Return the [X, Y] coordinate for the center point of the cell that contains the specified text.  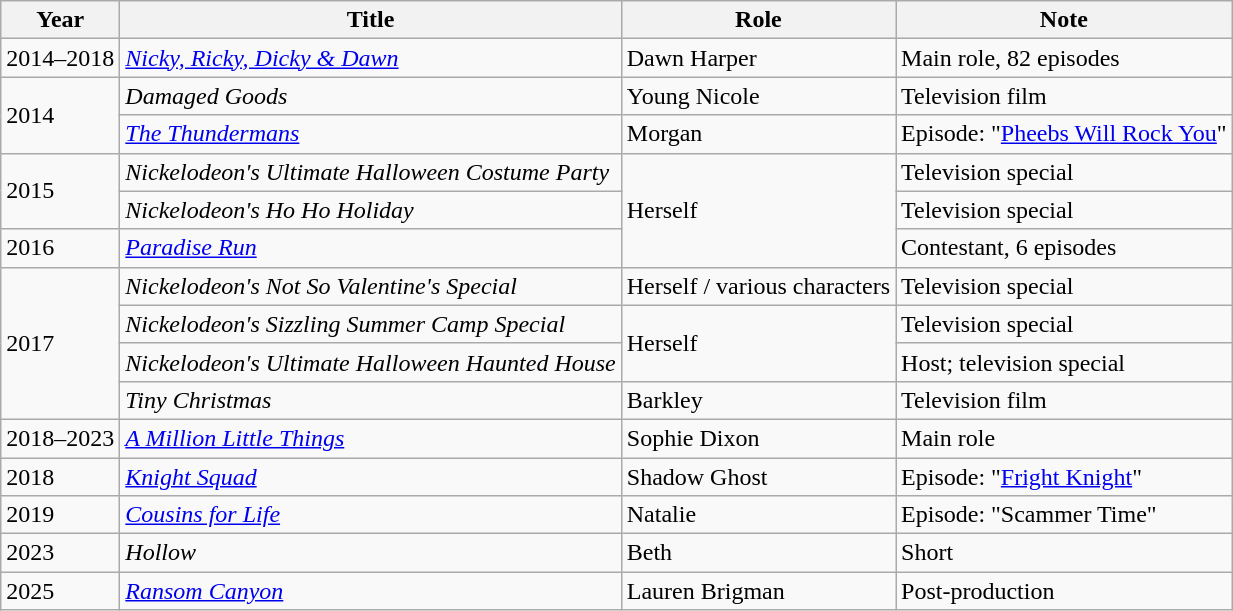
Note [1064, 20]
Tiny Christmas [370, 400]
The Thundermans [370, 134]
Nickelodeon's Not So Valentine's Special [370, 286]
Episode: "Fright Knight" [1064, 477]
Title [370, 20]
Nicky, Ricky, Dicky & Dawn [370, 58]
Episode: "Pheebs Will Rock You" [1064, 134]
Hollow [370, 553]
Sophie Dixon [758, 438]
Nickelodeon's Ultimate Halloween Costume Party [370, 172]
2017 [60, 343]
2019 [60, 515]
Short [1064, 553]
Contestant, 6 episodes [1064, 248]
2016 [60, 248]
Damaged Goods [370, 96]
Knight Squad [370, 477]
2018 [60, 477]
2014 [60, 115]
Main role, 82 episodes [1064, 58]
Paradise Run [370, 248]
Post-production [1064, 591]
Lauren Brigman [758, 591]
Dawn Harper [758, 58]
Nickelodeon's Sizzling Summer Camp Special [370, 324]
2018–2023 [60, 438]
Episode: "Scammer Time" [1064, 515]
Ransom Canyon [370, 591]
Nickelodeon's Ultimate Halloween Haunted House [370, 362]
Beth [758, 553]
2025 [60, 591]
Herself / various characters [758, 286]
Nickelodeon's Ho Ho Holiday [370, 210]
2014–2018 [60, 58]
Role [758, 20]
Natalie [758, 515]
2023 [60, 553]
Shadow Ghost [758, 477]
Morgan [758, 134]
Young Nicole [758, 96]
Year [60, 20]
Main role [1064, 438]
2015 [60, 191]
Cousins for Life [370, 515]
Host; television special [1064, 362]
Barkley [758, 400]
A Million Little Things [370, 438]
